For the text-containing cell, return its midpoint in (X, Y) coordinate format. 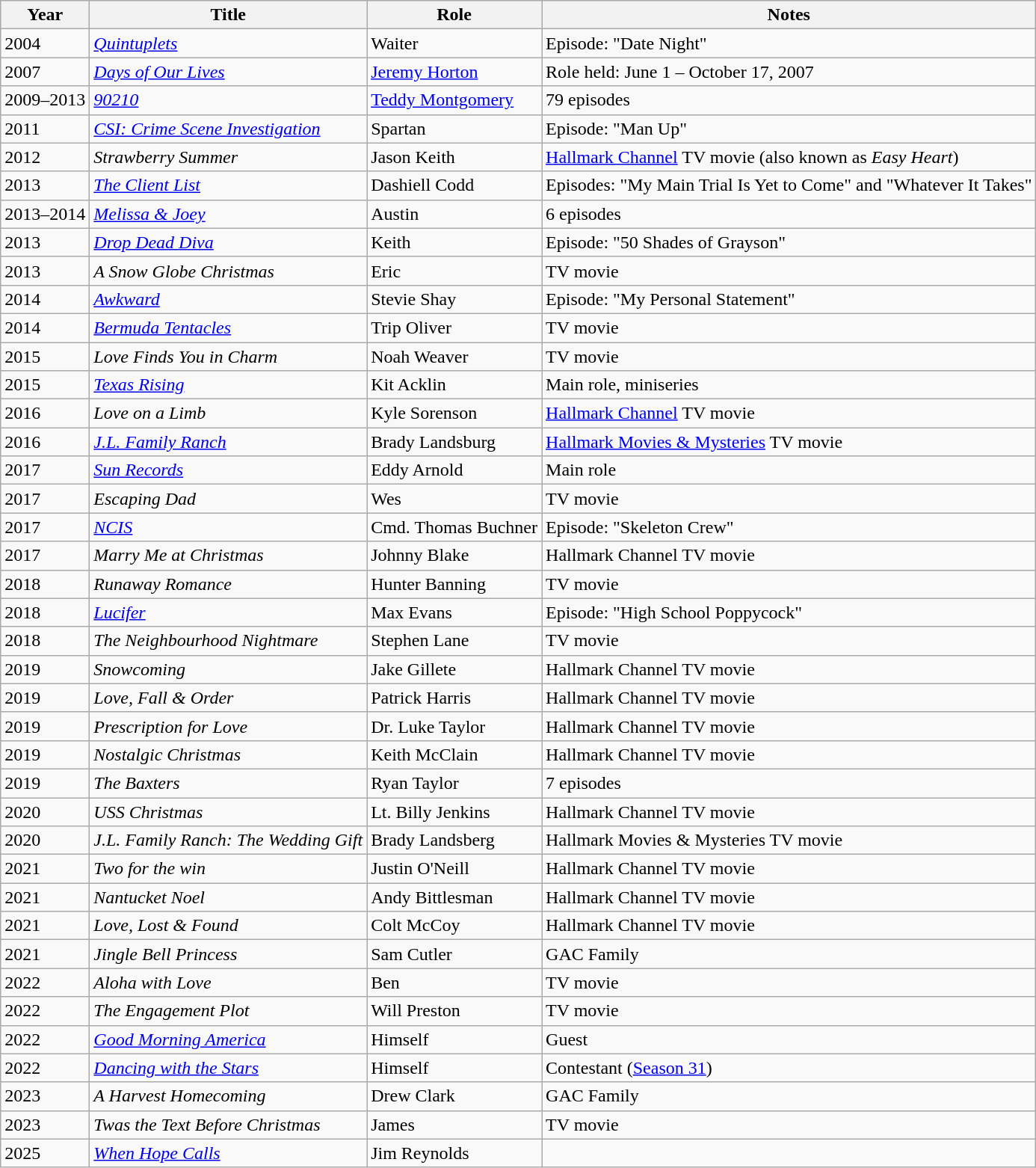
2013–2014 (45, 214)
Noah Weaver (454, 357)
Bermuda Tentacles (229, 328)
Dashiell Codd (454, 185)
Keith (454, 242)
Strawberry Summer (229, 157)
Jeremy Horton (454, 72)
Contestant (Season 31) (789, 1068)
A Snow Globe Christmas (229, 271)
Lucifer (229, 612)
Days of Our Lives (229, 72)
Kyle Sorenson (454, 414)
Melissa & Joey (229, 214)
Awkward (229, 299)
Andy Bittlesman (454, 897)
The Engagement Plot (229, 1011)
The Baxters (229, 783)
Johnny Blake (454, 556)
Title (229, 15)
Nantucket Noel (229, 897)
Brady Landsburg (454, 442)
7 episodes (789, 783)
Jim Reynolds (454, 1153)
Role (454, 15)
Patrick Harris (454, 698)
Love on a Limb (229, 414)
Episode: "Date Night" (789, 43)
Year (45, 15)
Main role (789, 470)
2007 (45, 72)
Episode: "Man Up" (789, 129)
Waiter (454, 43)
Austin (454, 214)
Cmd. Thomas Buchner (454, 527)
Kit Acklin (454, 385)
Spartan (454, 129)
Episode: "50 Shades of Grayson" (789, 242)
2012 (45, 157)
6 episodes (789, 214)
Brady Landsberg (454, 840)
Episode: "High School Poppycock" (789, 612)
Main role, miniseries (789, 385)
Jingle Bell Princess (229, 954)
79 episodes (789, 100)
2011 (45, 129)
Sam Cutler (454, 954)
Role held: June 1 – October 17, 2007 (789, 72)
Jason Keith (454, 157)
Hallmark Channel TV movie (also known as Easy Heart) (789, 157)
Runaway Romance (229, 584)
Episodes: "My Main Trial Is Yet to Come" and "Whatever It Takes" (789, 185)
Episode: "Skeleton Crew" (789, 527)
Twas the Text Before Christmas (229, 1125)
Good Morning America (229, 1039)
Eddy Arnold (454, 470)
Teddy Montgomery (454, 100)
Justin O'Neill (454, 869)
A Harvest Homecoming (229, 1096)
Ben (454, 983)
Keith McClain (454, 754)
90210 (229, 100)
2009–2013 (45, 100)
Nostalgic Christmas (229, 754)
2025 (45, 1153)
Notes (789, 15)
Lt. Billy Jenkins (454, 811)
2004 (45, 43)
Sun Records (229, 470)
Prescription for Love (229, 726)
The Neighbourhood Nightmare (229, 641)
J.L. Family Ranch: The Wedding Gift (229, 840)
Wes (454, 499)
Love, Fall & Order (229, 698)
Drew Clark (454, 1096)
Love, Lost & Found (229, 926)
James (454, 1125)
Aloha with Love (229, 983)
Dancing with the Stars (229, 1068)
Guest (789, 1039)
Two for the win (229, 869)
Max Evans (454, 612)
Marry Me at Christmas (229, 556)
Eric (454, 271)
Snowcoming (229, 669)
The Client List (229, 185)
Dr. Luke Taylor (454, 726)
Escaping Dad (229, 499)
CSI: Crime Scene Investigation (229, 129)
Texas Rising (229, 385)
Episode: "My Personal Statement" (789, 299)
When Hope Calls (229, 1153)
Will Preston (454, 1011)
Hunter Banning (454, 584)
NCIS (229, 527)
USS Christmas (229, 811)
Drop Dead Diva (229, 242)
Quintuplets (229, 43)
J.L. Family Ranch (229, 442)
Jake Gillete (454, 669)
Stevie Shay (454, 299)
Love Finds You in Charm (229, 357)
Colt McCoy (454, 926)
Ryan Taylor (454, 783)
Stephen Lane (454, 641)
Trip Oliver (454, 328)
